Locate the cell with the specified text and output its [X, Y] center coordinate. 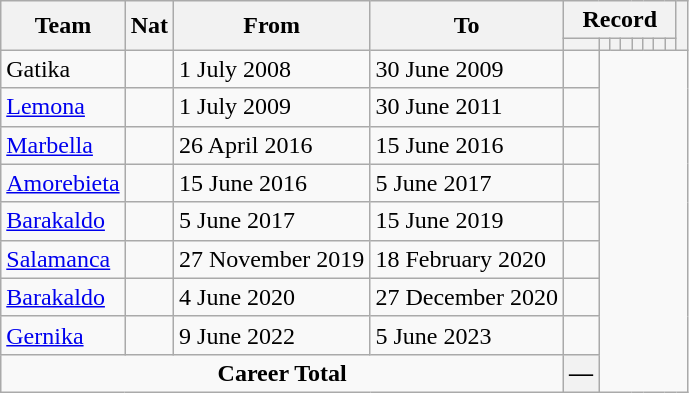
30 June 2011 [467, 107]
Nat [149, 26]
26 April 2016 [272, 145]
Marbella [63, 145]
4 June 2020 [272, 297]
30 June 2009 [467, 69]
15 June 2019 [467, 221]
27 November 2019 [272, 259]
18 February 2020 [467, 259]
Team [63, 26]
Gernika [63, 335]
Record [620, 20]
From [272, 26]
Salamanca [63, 259]
Amorebieta [63, 183]
To [467, 26]
— [582, 373]
Career Total [282, 373]
9 June 2022 [272, 335]
1 July 2009 [272, 107]
5 June 2023 [467, 335]
Lemona [63, 107]
1 July 2008 [272, 69]
Gatika [63, 69]
27 December 2020 [467, 297]
